Extract the (x, y) coordinate from the center of the cell holding the provided text.  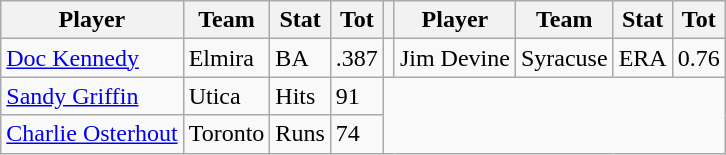
Charlie Osterhout (92, 134)
Utica (226, 96)
Toronto (226, 134)
Runs (300, 134)
.387 (356, 58)
Jim Devine (454, 58)
91 (356, 96)
Hits (300, 96)
Syracuse (564, 58)
Elmira (226, 58)
0.76 (698, 58)
BA (300, 58)
Sandy Griffin (92, 96)
74 (356, 134)
ERA (642, 58)
Doc Kennedy (92, 58)
